Find where the given text appears and provide that cell's center as [x, y] coordinate. 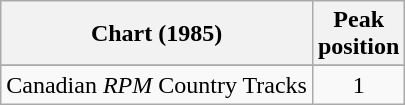
Canadian RPM Country Tracks [157, 85]
1 [358, 85]
Chart (1985) [157, 34]
Peakposition [358, 34]
